Return [X, Y] of the center of cell containing provided text 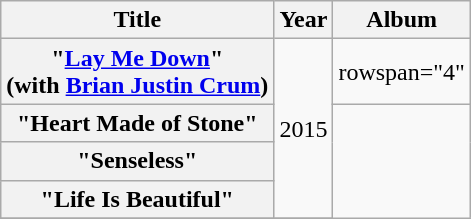
"Heart Made of Stone" [138, 123]
2015 [304, 128]
"Lay Me Down"(with Brian Justin Crum) [138, 72]
Year [304, 20]
Album [402, 20]
"Life Is Beautiful" [138, 199]
rowspan="4" [402, 72]
Title [138, 20]
"Senseless" [138, 161]
